Extract the [x, y] coordinate from the center of the cell holding the provided text.  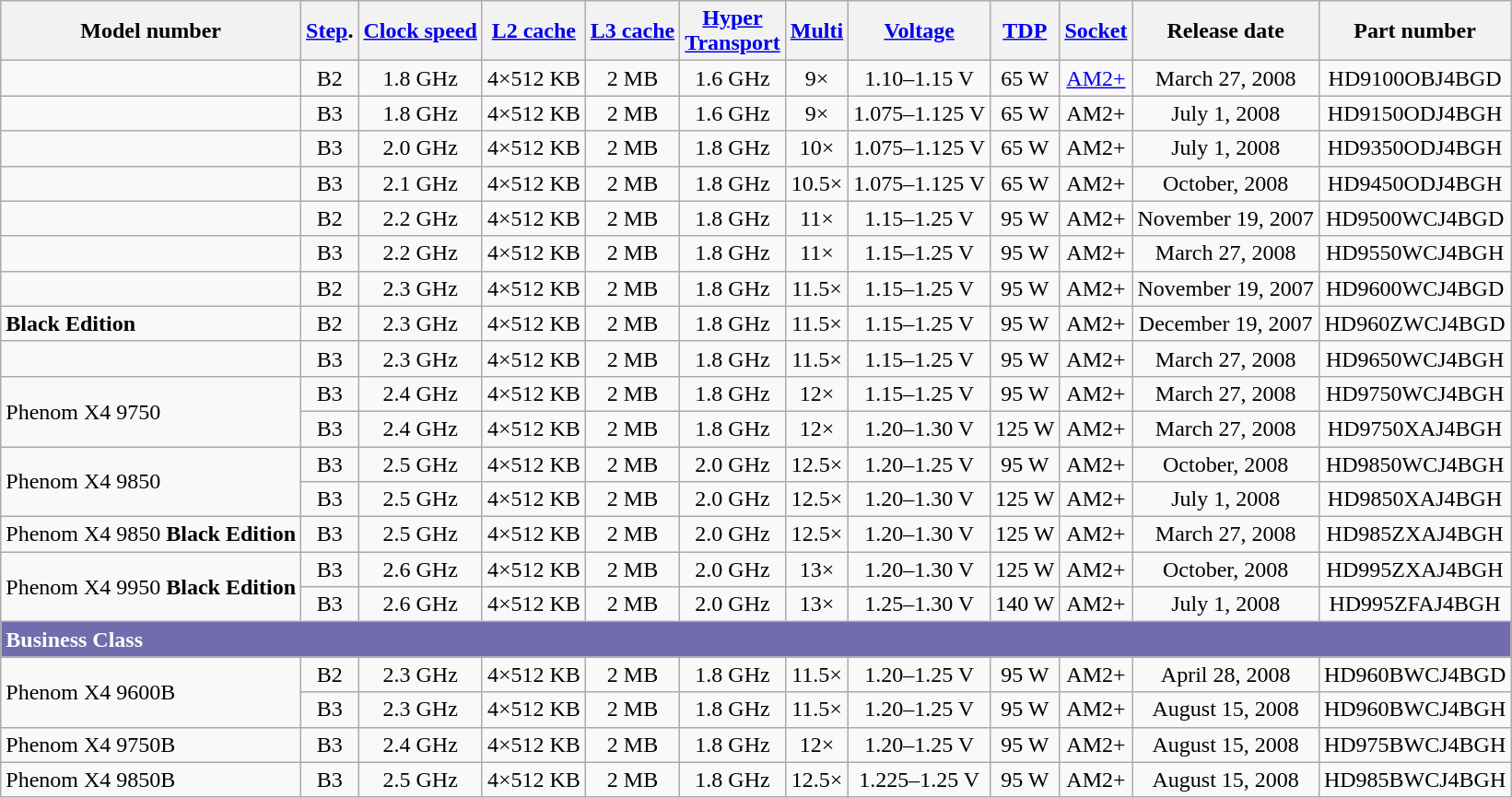
Part number [1414, 31]
Phenom X4 9750B [151, 745]
HD995ZXAJ4BGH [1414, 569]
HD9850XAJ4BGH [1414, 499]
HD985BWCJ4BGH [1414, 780]
HD9500WCJ4BGD [1414, 218]
HD9750XAJ4BGH [1414, 428]
L2 cache [533, 31]
Black Edition [151, 323]
HD9100OBJ4BGD [1414, 78]
HD9750WCJ4BGH [1414, 393]
Multi [816, 31]
December 19, 2007 [1225, 323]
Socket [1096, 31]
140 W [1025, 604]
HD9450ODJ4BGH [1414, 183]
Voltage [920, 31]
Phenom X4 9850B [151, 780]
Phenom X4 9950 Black Edition [151, 587]
Phenom X4 9850 [151, 481]
HD9550WCJ4BGH [1414, 253]
10× [816, 148]
TDP [1025, 31]
Model number [151, 31]
Phenom X4 9600B [151, 692]
L3 cache [632, 31]
Business Class [756, 640]
April 28, 2008 [1225, 675]
HD9150ODJ4BGH [1414, 113]
10.5× [816, 183]
2.1 GHz [420, 183]
HD9350ODJ4BGH [1414, 148]
Step. [330, 31]
HD9850WCJ4BGH [1414, 464]
Clock speed [420, 31]
1.25–1.30 V [920, 604]
HD995ZFAJ4BGH [1414, 604]
Release date [1225, 31]
HD975BWCJ4BGH [1414, 745]
HD960ZWCJ4BGD [1414, 323]
1.225–1.25 V [920, 780]
1.10–1.15 V [920, 78]
HD960BWCJ4BGH [1414, 710]
HD985ZXAJ4BGH [1414, 534]
HyperTransport [733, 31]
HD960BWCJ4BGD [1414, 675]
HD9600WCJ4BGD [1414, 288]
Phenom X4 9850 Black Edition [151, 534]
Phenom X4 9750 [151, 411]
HD9650WCJ4BGH [1414, 358]
